Identify which cell holds the provided text, then report its [X, Y] central coordinate. 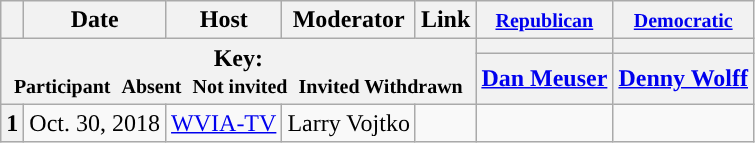
Republican [544, 20]
Link [445, 20]
Moderator [349, 20]
Oct. 30, 2018 [95, 123]
Denny Wolff [684, 78]
1 [12, 123]
Democratic [684, 20]
Larry Vojtko [349, 123]
Key: Participant Absent Not invited Invited Withdrawn [238, 72]
Date [95, 20]
Dan Meuser [544, 78]
WVIA-TV [224, 123]
Host [224, 20]
